Pinpoint the cell where the given text exists, returning its [x, y] midpoint coordinate. 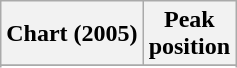
Chart (2005) [72, 34]
Peak position [189, 34]
